Determine the [x, y] coordinate at the center of the cell enclosing the given text.  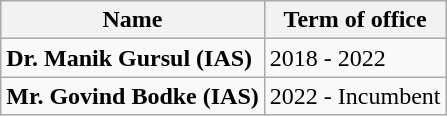
Term of office [355, 20]
2018 - 2022 [355, 58]
2022 - Incumbent [355, 96]
Name [133, 20]
Mr. Govind Bodke (IAS) [133, 96]
Dr. Manik Gursul (IAS) [133, 58]
